Search for the cell housing the specified text and yield its [x, y] center coordinate. 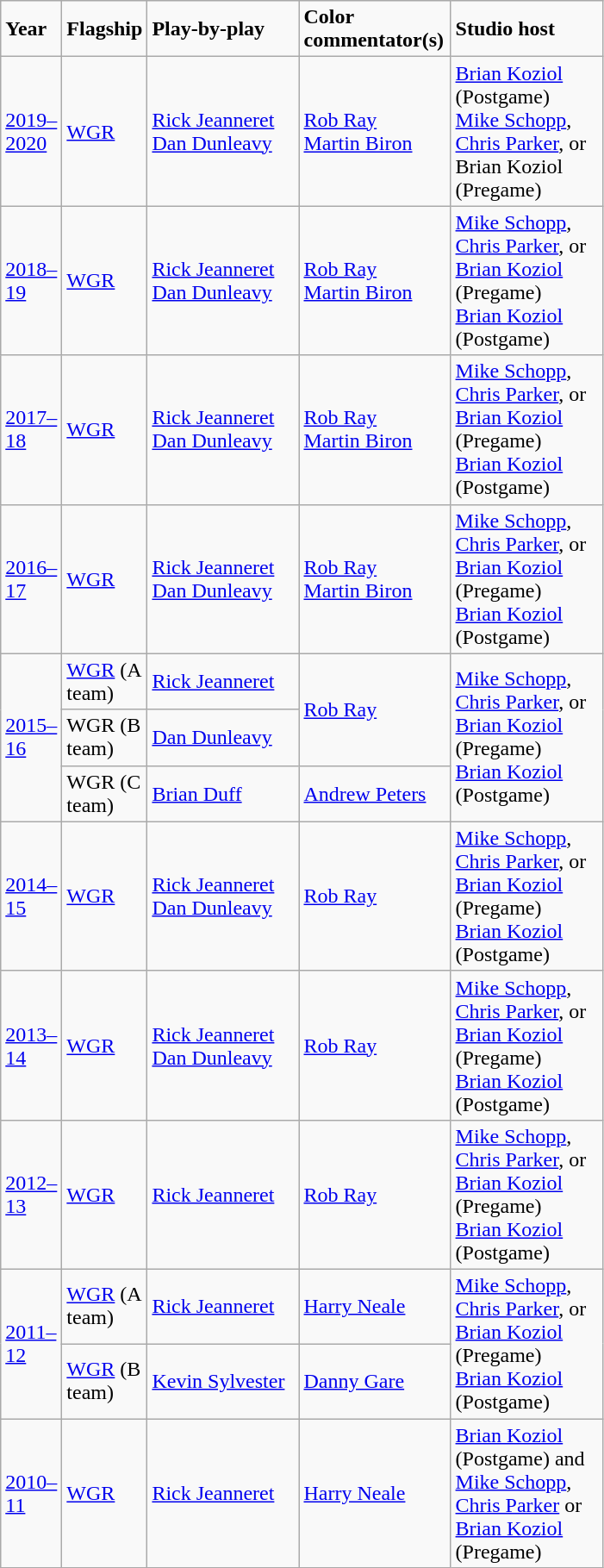
2012–13 [31, 1195]
Andrew Peters [375, 793]
Dan Dunleavy [223, 738]
2018–19 [31, 281]
2019–2020 [31, 131]
2010–11 [31, 1493]
Brian Duff [223, 793]
2013–14 [31, 1045]
Year [31, 29]
Danny Gare [375, 1381]
Color commentator(s) [375, 29]
2011–12 [31, 1343]
Brian Koziol (Postgame) and Mike Schopp, Chris Parker or Brian Koziol (Pregame) [526, 1493]
Flagship [105, 29]
WGR (C team) [105, 793]
2015–16 [31, 738]
2016–17 [31, 579]
2017–18 [31, 429]
Studio host [526, 29]
2014–15 [31, 896]
Brian Koziol (Postgame)Mike Schopp, Chris Parker, or Brian Koziol (Pregame) [526, 131]
Play-by-play [223, 29]
Kevin Sylvester [223, 1381]
